Search for the cell housing the specified text and yield its [X, Y] center coordinate. 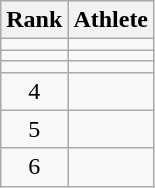
Rank [34, 20]
4 [34, 91]
5 [34, 129]
6 [34, 167]
Athlete [111, 20]
